Extract the [X, Y] coordinate from the center of the cell holding the provided text.  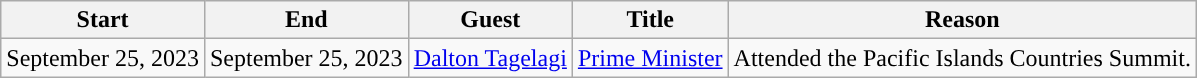
Attended the Pacific Islands Countries Summit. [962, 58]
Dalton Tagelagi [490, 58]
Prime Minister [650, 58]
Reason [962, 20]
Title [650, 20]
Start [103, 20]
End [306, 20]
Guest [490, 20]
